For the text-containing cell, return its midpoint in (x, y) coordinate format. 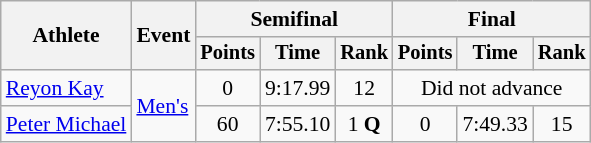
Did not advance (492, 88)
Peter Michael (66, 124)
9:17.99 (298, 88)
7:55.10 (298, 124)
Reyon Kay (66, 88)
Final (492, 19)
60 (227, 124)
15 (562, 124)
Men's (163, 106)
1 Q (364, 124)
Semifinal (294, 19)
7:49.33 (494, 124)
12 (364, 88)
Athlete (66, 36)
Event (163, 36)
